Find where the given text appears and provide that cell's center as (x, y) coordinate. 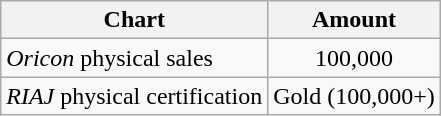
Amount (354, 20)
Gold (100,000+) (354, 96)
Chart (134, 20)
100,000 (354, 58)
Oricon physical sales (134, 58)
RIAJ physical certification (134, 96)
